Identify which cell holds the provided text, then report its (x, y) central coordinate. 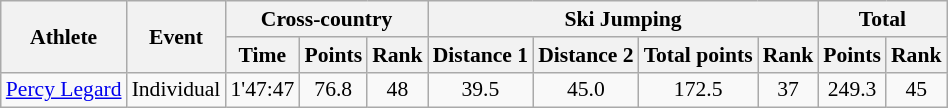
76.8 (333, 90)
Total points (698, 55)
Time (262, 55)
Ski Jumping (624, 19)
Individual (176, 90)
45 (916, 90)
1'47:47 (262, 90)
45.0 (586, 90)
48 (398, 90)
172.5 (698, 90)
Athlete (64, 36)
Cross-country (326, 19)
39.5 (480, 90)
Percy Legard (64, 90)
249.3 (852, 90)
Total (882, 19)
Distance 1 (480, 55)
Distance 2 (586, 55)
Event (176, 36)
37 (788, 90)
